From the cell containing the given text, extract its center point as [X, Y] coordinate. 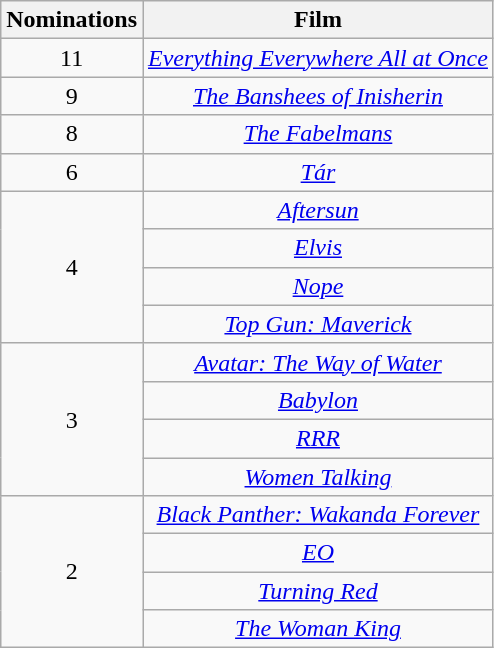
4 [72, 267]
Tár [318, 172]
Aftersun [318, 210]
Avatar: The Way of Water [318, 362]
Women Talking [318, 477]
The Woman King [318, 629]
9 [72, 96]
8 [72, 134]
Nope [318, 286]
Top Gun: Maverick [318, 324]
6 [72, 172]
3 [72, 419]
Black Panther: Wakanda Forever [318, 515]
The Fabelmans [318, 134]
Babylon [318, 400]
RRR [318, 438]
Film [318, 20]
11 [72, 58]
EO [318, 553]
The Banshees of Inisherin [318, 96]
Nominations [72, 20]
2 [72, 572]
Everything Everywhere All at Once [318, 58]
Elvis [318, 248]
Turning Red [318, 591]
